Provide the (x, y) coordinate of the cell's center where the given text is located.  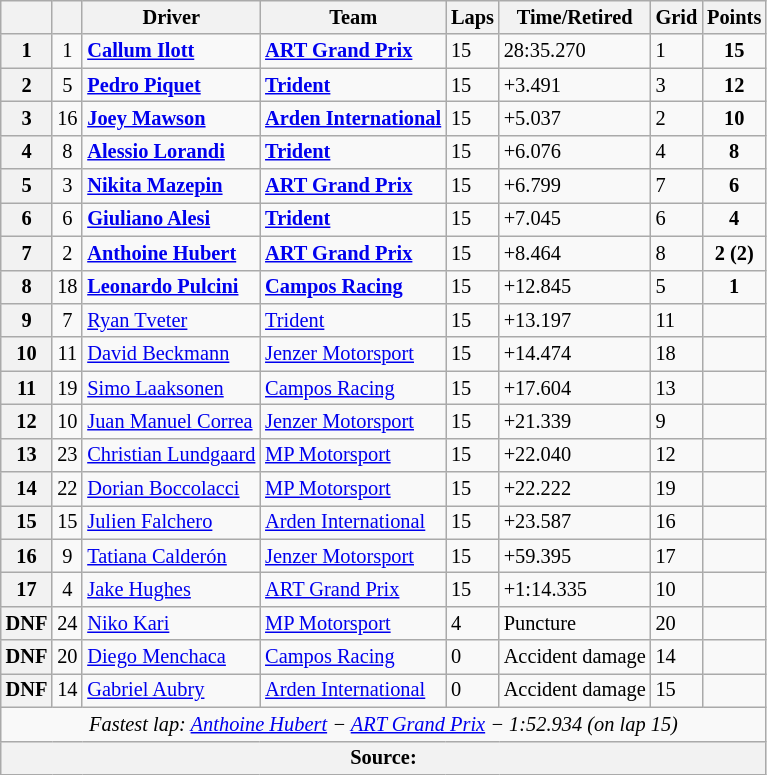
+6.799 (575, 186)
28:35.270 (575, 51)
+14.474 (575, 354)
Source: (384, 758)
+13.197 (575, 320)
22 (67, 489)
Gabriel Aubry (171, 690)
Points (734, 17)
24 (67, 623)
+22.040 (575, 455)
Driver (171, 17)
Ryan Tveter (171, 320)
Time/Retired (575, 17)
David Beckmann (171, 354)
Leonardo Pulcini (171, 287)
Niko Kari (171, 623)
Tatiana Calderón (171, 556)
23 (67, 455)
+21.339 (575, 421)
Alessio Lorandi (171, 152)
Julien Falchero (171, 522)
+17.604 (575, 388)
+7.045 (575, 219)
Dorian Boccolacci (171, 489)
+6.076 (575, 152)
Callum Ilott (171, 51)
Simo Laaksonen (171, 388)
+8.464 (575, 253)
Anthoine Hubert (171, 253)
Christian Lundgaard (171, 455)
Puncture (575, 623)
+59.395 (575, 556)
+12.845 (575, 287)
Diego Menchaca (171, 657)
Giuliano Alesi (171, 219)
Nikita Mazepin (171, 186)
Jake Hughes (171, 589)
Fastest lap: Anthoine Hubert − ART Grand Prix − 1:52.934 (on lap 15) (384, 724)
Grid (677, 17)
Joey Mawson (171, 118)
+5.037 (575, 118)
Team (353, 17)
+1:14.335 (575, 589)
+22.222 (575, 489)
Pedro Piquet (171, 85)
Laps (472, 17)
+3.491 (575, 85)
2 (2) (734, 253)
Juan Manuel Correa (171, 421)
+23.587 (575, 522)
